From the cell containing the given text, extract its center point as [x, y] coordinate. 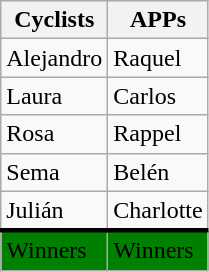
Laura [54, 96]
Rosa [54, 134]
Raquel [158, 58]
Julián [54, 211]
Belén [158, 172]
Alejandro [54, 58]
APPs [158, 20]
Sema [54, 172]
Charlotte [158, 211]
Rappel [158, 134]
Carlos [158, 96]
Cyclists [54, 20]
